Return the (x, y) coordinate for the center point of the cell that contains the specified text.  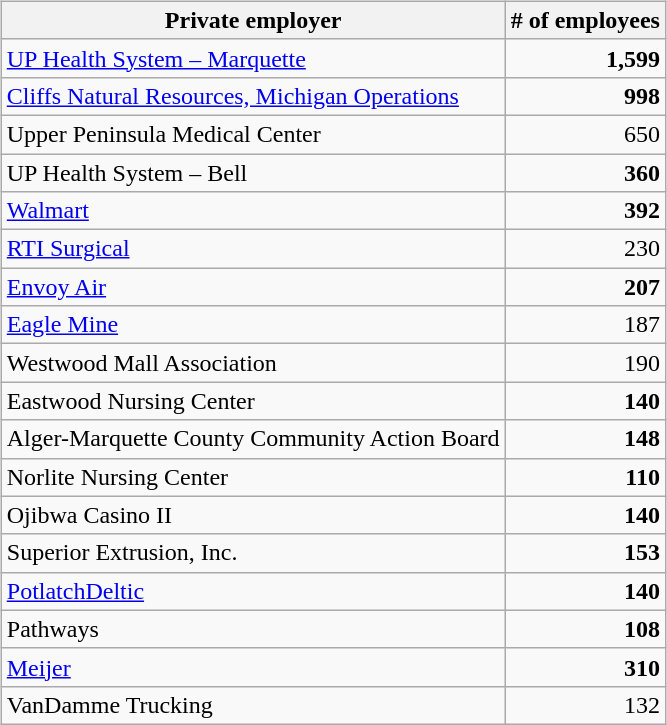
230 (585, 249)
360 (585, 173)
PotlatchDeltic (253, 591)
153 (585, 553)
1,599 (585, 58)
# of employees (585, 20)
Envoy Air (253, 287)
Ojibwa Casino II (253, 515)
190 (585, 363)
Private employer (253, 20)
Eastwood Nursing Center (253, 401)
Norlite Nursing Center (253, 477)
132 (585, 705)
Superior Extrusion, Inc. (253, 553)
187 (585, 325)
310 (585, 667)
Westwood Mall Association (253, 363)
Pathways (253, 629)
392 (585, 211)
UP Health System – Marquette (253, 58)
Cliffs Natural Resources, Michigan Operations (253, 96)
Alger-Marquette County Community Action Board (253, 439)
RTI Surgical (253, 249)
148 (585, 439)
Eagle Mine (253, 325)
110 (585, 477)
Upper Peninsula Medical Center (253, 134)
UP Health System – Bell (253, 173)
207 (585, 287)
Meijer (253, 667)
650 (585, 134)
108 (585, 629)
Walmart (253, 211)
998 (585, 96)
VanDamme Trucking (253, 705)
